Return the (x, y) coordinate for the center point of the cell that contains the specified text.  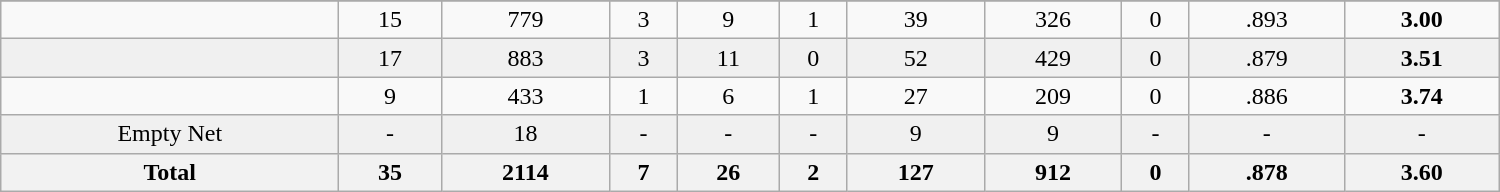
Empty Net (170, 134)
52 (916, 58)
429 (1052, 58)
26 (728, 172)
127 (916, 172)
2114 (526, 172)
912 (1052, 172)
326 (1052, 20)
3.60 (1422, 172)
15 (390, 20)
.893 (1266, 20)
11 (728, 58)
779 (526, 20)
6 (728, 96)
.886 (1266, 96)
39 (916, 20)
.878 (1266, 172)
27 (916, 96)
433 (526, 96)
3.00 (1422, 20)
209 (1052, 96)
17 (390, 58)
Total (170, 172)
3.51 (1422, 58)
.879 (1266, 58)
18 (526, 134)
883 (526, 58)
35 (390, 172)
7 (644, 172)
3.74 (1422, 96)
2 (814, 172)
